Return (x, y) of the center of cell containing provided text 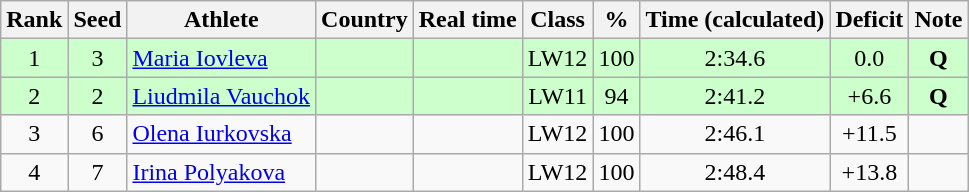
94 (616, 96)
Real time (468, 20)
Maria Iovleva (222, 58)
% (616, 20)
Time (calculated) (735, 20)
2:41.2 (735, 96)
Liudmila Vauchok (222, 96)
Olena Iurkovska (222, 134)
Deficit (870, 20)
4 (34, 172)
Seed (98, 20)
1 (34, 58)
6 (98, 134)
Athlete (222, 20)
+6.6 (870, 96)
Class (558, 20)
2:46.1 (735, 134)
7 (98, 172)
Rank (34, 20)
+11.5 (870, 134)
Irina Polyakova (222, 172)
+13.8 (870, 172)
Country (365, 20)
2:34.6 (735, 58)
LW11 (558, 96)
2:48.4 (735, 172)
0.0 (870, 58)
Note (938, 20)
